Return the (X, Y) coordinate for the center point of the cell that contains the specified text.  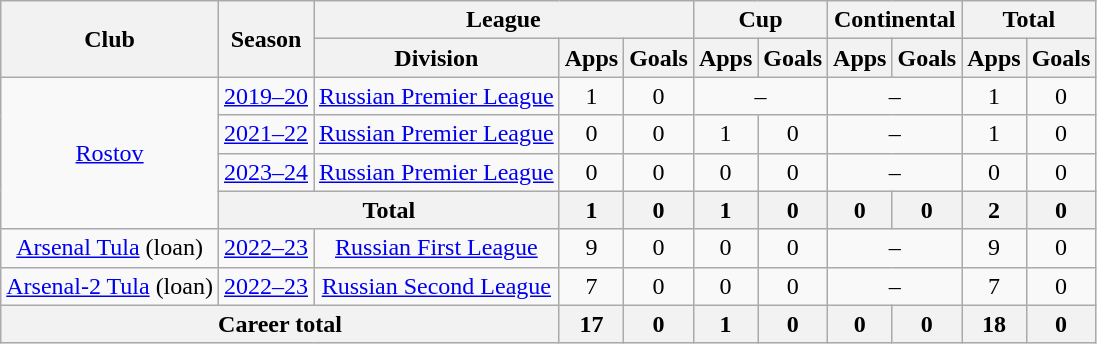
League (504, 20)
Season (266, 39)
Continental (895, 20)
Arsenal-2 Tula (loan) (110, 286)
Russian First League (437, 248)
Cup (760, 20)
Career total (280, 324)
Club (110, 39)
Arsenal Tula (loan) (110, 248)
2 (994, 210)
Russian Second League (437, 286)
2023–24 (266, 172)
Rostov (110, 153)
2021–22 (266, 134)
18 (994, 324)
17 (591, 324)
Division (437, 58)
2019–20 (266, 96)
